Output the (x, y) coordinate of the center of the cell containing the given text.  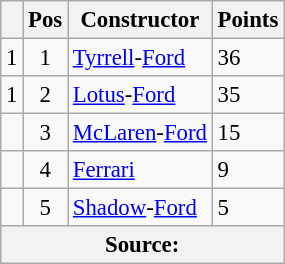
36 (248, 58)
2 (46, 95)
15 (248, 133)
Source: (142, 245)
McLaren-Ford (140, 133)
Shadow-Ford (140, 208)
35 (248, 95)
9 (248, 170)
Constructor (140, 20)
Lotus-Ford (140, 95)
3 (46, 133)
Ferrari (140, 170)
Points (248, 20)
4 (46, 170)
Pos (46, 20)
Tyrrell-Ford (140, 58)
